Pinpoint the cell where the given text exists, returning its (x, y) midpoint coordinate. 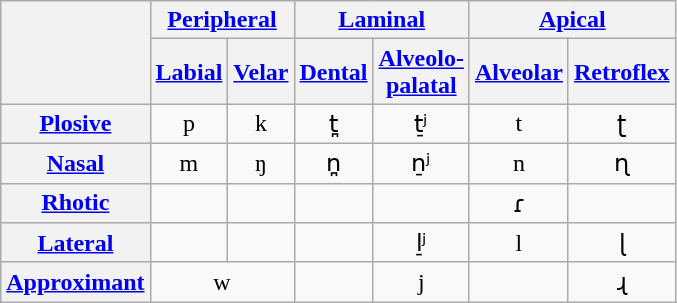
t̪ (334, 124)
n̠ʲ (421, 163)
l (518, 243)
ɭ (622, 243)
ɳ (622, 163)
m (189, 163)
Laminal (382, 20)
ʈ (622, 124)
l̠ʲ (421, 243)
n (518, 163)
Retroflex (622, 72)
Approximant (76, 282)
Velar (261, 72)
ɾ (518, 203)
p (189, 124)
w (222, 282)
Labial (189, 72)
Plosive (76, 124)
Rhotic (76, 203)
Alveolar (518, 72)
t̠ʲ (421, 124)
ɻ (622, 282)
Alveolo-palatal (421, 72)
n̪ (334, 163)
j (421, 282)
Apical (572, 20)
Nasal (76, 163)
k (261, 124)
Dental (334, 72)
ŋ (261, 163)
Peripheral (222, 20)
Lateral (76, 243)
t (518, 124)
